Return the [x, y] coordinate for the center point of the cell that contains the specified text.  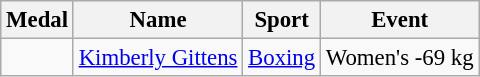
Kimberly Gittens [158, 58]
Medal [38, 20]
Sport [282, 20]
Name [158, 20]
Event [399, 20]
Boxing [282, 58]
Women's -69 kg [399, 58]
